Identify which cell holds the provided text, then report its (x, y) central coordinate. 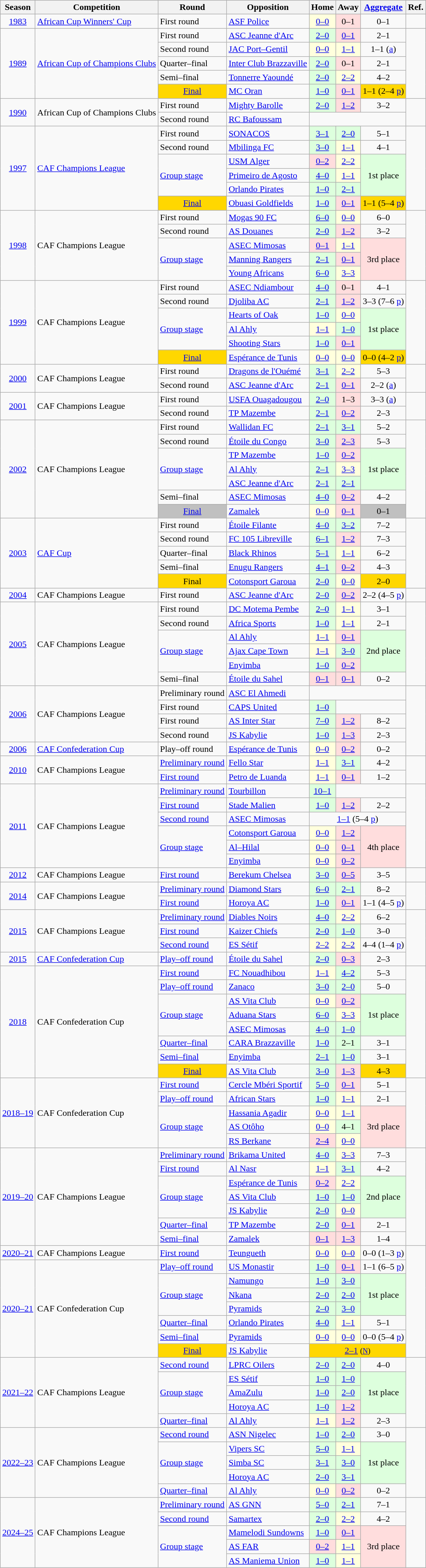
7–1 (383, 1504)
Shooting Stars (268, 343)
AS Douanes (268, 231)
2–1 (N) (358, 1351)
FC Nouadhibou (268, 973)
3–3 (7–6 p) (383, 301)
DC Motema Pembe (268, 609)
Enugu Rangers (268, 567)
Vipers SC (268, 1449)
SONACOS (268, 133)
Away (348, 7)
FC 105 Libreville (268, 539)
Inter Club Brazzaville (268, 63)
Al Nasr (268, 1169)
2011 (18, 826)
Black Rhinos (268, 553)
CAF Cup (97, 553)
AS GNN (268, 1504)
African Stars (268, 1099)
2024–25 (18, 1532)
Teungueth (268, 1253)
2002 (18, 469)
Namungo (268, 1281)
2001 (18, 406)
0–0 (5–4 p) (383, 1337)
4–4 (1–4 p) (383, 945)
Obuasi Goldfields (268, 203)
AS Inter Star (268, 721)
Stade Malien (268, 805)
2–2 (a) (383, 385)
0–0 (4–2 p) (383, 357)
Tourbillon (268, 791)
Round (192, 7)
10–1 (322, 791)
ASF Police (268, 21)
Competition (97, 7)
2–4 (322, 1141)
AS FAR (268, 1547)
Fello Star (268, 763)
0–5 (348, 875)
1–1 (a) (383, 49)
MC Oran (268, 91)
JAC Port–Gentil (268, 49)
2021–22 (18, 1393)
1–1 (2–4 p) (383, 91)
Primeiro de Agosto (268, 175)
2–2 (4–5 p) (383, 595)
ASEC Ndiambour (268, 287)
1999 (18, 322)
ASC El Ahmedi (268, 693)
Petro de Luanda (268, 777)
5–2 (383, 427)
2000 (18, 378)
Aggregate (383, 7)
LPRC Oilers (268, 1365)
CARA Brazzaville (268, 1043)
4th place (383, 847)
2012 (18, 875)
2022–23 (18, 1462)
2019–20 (18, 1197)
Aduana Stars (268, 1015)
7–2 (383, 525)
Dragons de l'Ouémé (268, 371)
Ref. (416, 7)
1998 (18, 245)
Africa Sports (268, 623)
6–1 (322, 539)
2003 (18, 553)
Diamond Stars (268, 889)
Hassania Agadir (268, 1113)
AS Otôho (268, 1127)
2004 (18, 595)
Manning Rangers (268, 259)
Home (322, 7)
Wallidan FC (268, 427)
2018 (18, 1022)
Étoile Filante (268, 525)
Opposition (268, 7)
USM Alger (268, 161)
Diables Noirs (268, 917)
2010 (18, 770)
Cercle Mbéri Sportif (268, 1085)
Mogas 90 FC (268, 217)
USFA Ouagadougou (268, 399)
Ajax Cape Town (268, 651)
Kaizer Chiefs (268, 931)
Brikama United (268, 1155)
Simba SC (268, 1462)
Young Africans (268, 273)
Nkana (268, 1294)
RC Bafoussam (268, 119)
Étoile du Congo (268, 441)
Zanaco (268, 987)
2018–19 (18, 1113)
1989 (18, 63)
Tonnerre Yaoundé (268, 77)
RS Berkane (268, 1141)
1997 (18, 168)
1990 (18, 112)
3–5 (383, 875)
African Cup Winners' Cup (97, 21)
1983 (18, 21)
2014 (18, 896)
Djoliba AC (268, 301)
0–0 (1–3 p) (383, 1253)
2005 (18, 644)
Berekum Chelsea (268, 875)
Mamelodi Sundowns (268, 1533)
1–1 (4–5 p) (383, 903)
Mighty Barolle (268, 105)
1–1 (6–5 p) (383, 1267)
Season (18, 7)
US Monastir (268, 1267)
Mbilinga FC (268, 147)
0–3 (348, 959)
AS Maniema Union (268, 1561)
7–0 (322, 721)
AmaZulu (268, 1393)
Al–Hilal (268, 847)
1–4 (383, 1239)
Hearts of Oak (268, 315)
Samartex (268, 1519)
3–3 (a) (383, 399)
ASN Nigelec (268, 1435)
CAPS United (268, 707)
